Pinpoint the cell where the given text exists, returning its [X, Y] midpoint coordinate. 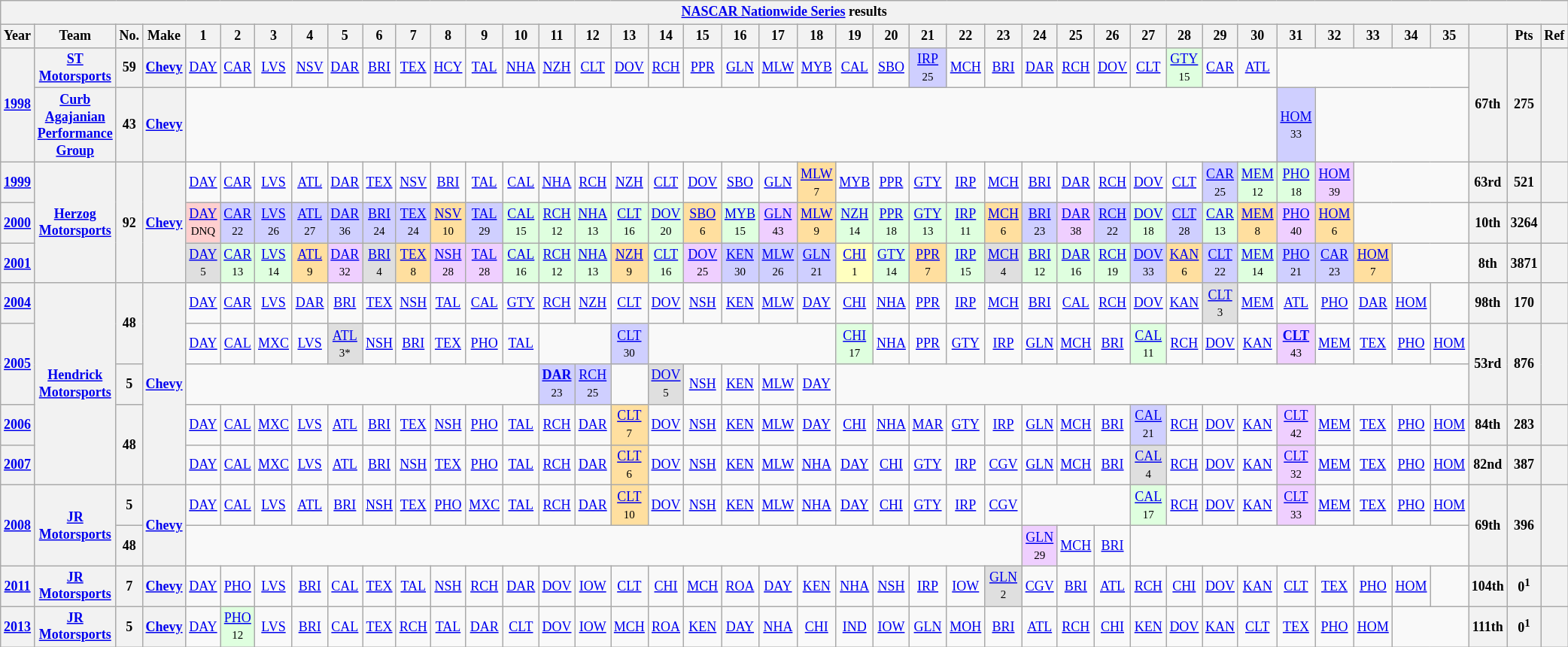
TEX8 [413, 263]
CAR22 [238, 223]
MOH [966, 627]
CLT28 [1184, 223]
HOM7 [1372, 263]
GTY14 [892, 263]
DAY5 [203, 263]
24 [1040, 36]
Year [18, 36]
2001 [18, 263]
GLN2 [1004, 586]
MEM12 [1257, 182]
12 [593, 36]
28 [1184, 36]
25 [1076, 36]
63rd [1488, 182]
16 [740, 36]
ATL27 [310, 223]
TAL28 [485, 263]
Pts [1524, 36]
1999 [18, 182]
10 [521, 36]
1 [203, 36]
MAR [928, 424]
111th [1488, 627]
104th [1488, 586]
2013 [18, 627]
DAR23 [557, 384]
13 [630, 36]
2005 [18, 364]
4 [310, 36]
CLT42 [1296, 424]
CLT6 [630, 465]
26 [1113, 36]
HOM33 [1296, 125]
No. [129, 36]
Make [164, 36]
21 [928, 36]
23 [1004, 36]
DAR32 [345, 263]
15 [703, 36]
CAL11 [1148, 344]
PHO12 [238, 627]
ATL9 [310, 263]
Herzog Motorsports [75, 223]
92 [129, 223]
BRI12 [1040, 263]
1998 [18, 105]
18 [817, 36]
387 [1524, 465]
GLN21 [817, 263]
RCH22 [1113, 223]
CLT30 [630, 344]
CLT32 [1296, 465]
32 [1335, 36]
KAN6 [1184, 263]
CLT3 [1220, 303]
LVS26 [274, 223]
TAL29 [485, 223]
DOV20 [666, 223]
2011 [18, 586]
CLT33 [1296, 506]
IND [855, 627]
HOM6 [1335, 223]
GLN29 [1040, 545]
NASCAR Nationwide Series results [784, 12]
84th [1488, 424]
53rd [1488, 364]
2004 [18, 303]
19 [855, 36]
17 [778, 36]
RCH25 [593, 384]
14 [666, 36]
82nd [1488, 465]
MCH4 [1004, 263]
MEM14 [1257, 263]
30 [1257, 36]
CAR23 [1335, 263]
CAL15 [521, 223]
2006 [18, 424]
CAL17 [1148, 506]
CHI17 [855, 344]
CLT10 [630, 506]
PPR7 [928, 263]
MLW26 [778, 263]
2000 [18, 223]
11 [557, 36]
IRP25 [928, 68]
27 [1148, 36]
NZH9 [630, 263]
33 [1372, 36]
CAR25 [1220, 182]
MCH6 [1004, 223]
876 [1524, 364]
Team [75, 36]
CLT22 [1220, 263]
CLT43 [1296, 344]
BRI4 [379, 263]
396 [1524, 525]
Hendrick Motorsports [75, 384]
ST Motorsports [75, 68]
CLT7 [630, 424]
6 [379, 36]
LVS14 [274, 263]
283 [1524, 424]
98th [1488, 303]
3 [274, 36]
CHI1 [855, 263]
DOV5 [666, 384]
69th [1488, 525]
275 [1524, 105]
Curb Agajanian Performance Group [75, 125]
22 [966, 36]
Ref [1554, 36]
KEN30 [740, 263]
67th [1488, 105]
170 [1524, 303]
CAL16 [521, 263]
MLW7 [817, 182]
NSV10 [448, 223]
GTY13 [928, 223]
59 [129, 68]
BRI24 [379, 223]
CAL21 [1148, 424]
IRP15 [966, 263]
ATL3* [345, 344]
DAYDNQ [203, 223]
SBO6 [703, 223]
9 [485, 36]
DOV25 [703, 263]
29 [1220, 36]
35 [1449, 36]
3871 [1524, 263]
NZH14 [855, 223]
DAR38 [1076, 223]
HOM39 [1335, 182]
31 [1296, 36]
DAR16 [1076, 263]
RCH19 [1113, 263]
NSH28 [448, 263]
521 [1524, 182]
PPR18 [892, 223]
43 [129, 125]
TEX24 [413, 223]
8th [1488, 263]
PHO40 [1296, 223]
BRI23 [1040, 223]
8 [448, 36]
GLN43 [778, 223]
34 [1412, 36]
IRP11 [966, 223]
DAR36 [345, 223]
2008 [18, 525]
MEM8 [1257, 223]
2 [238, 36]
CAL4 [1148, 465]
GTY15 [1184, 68]
MLW9 [817, 223]
MYB15 [740, 223]
PHO21 [1296, 263]
HCY [448, 68]
DOV33 [1148, 263]
PHO18 [1296, 182]
3264 [1524, 223]
2007 [18, 465]
10th [1488, 223]
20 [892, 36]
DOV18 [1148, 223]
